Scan for the cell matching the given text and deliver its [x, y] coordinate at center. 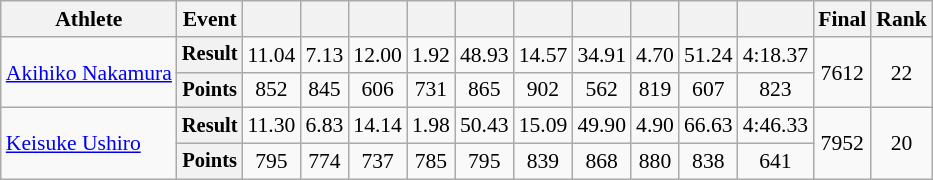
12.00 [378, 55]
15.09 [544, 126]
7.13 [324, 55]
902 [544, 90]
4:18.37 [776, 55]
562 [602, 90]
22 [902, 72]
868 [602, 162]
48.93 [484, 55]
4.70 [655, 55]
1.92 [431, 55]
838 [708, 162]
606 [378, 90]
66.63 [708, 126]
880 [655, 162]
819 [655, 90]
51.24 [708, 55]
731 [431, 90]
6.83 [324, 126]
852 [271, 90]
4:46.33 [776, 126]
14.57 [544, 55]
49.90 [602, 126]
Keisuke Ushiro [89, 144]
4.90 [655, 126]
Final [842, 19]
34.91 [602, 55]
Athlete [89, 19]
785 [431, 162]
Akihiko Nakamura [89, 72]
14.14 [378, 126]
Event [210, 19]
Rank [902, 19]
7612 [842, 72]
1.98 [431, 126]
737 [378, 162]
845 [324, 90]
641 [776, 162]
20 [902, 144]
607 [708, 90]
11.30 [271, 126]
11.04 [271, 55]
50.43 [484, 126]
839 [544, 162]
823 [776, 90]
7952 [842, 144]
774 [324, 162]
865 [484, 90]
